Identify which cell holds the provided text, then report its (x, y) central coordinate. 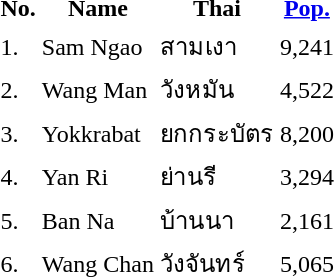
วังหมัน (216, 90)
ยกกระบัตร (216, 133)
บ้านนา (216, 220)
Sam Ngao (98, 46)
Wang Man (98, 90)
Ban Na (98, 220)
ย่านรี (216, 176)
สามเงา (216, 46)
Yan Ri (98, 176)
Yokkrabat (98, 133)
